Extract the (x, y) coordinate from the center of the cell holding the provided text.  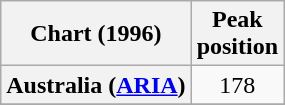
Chart (1996) (96, 34)
Australia (ARIA) (96, 85)
Peakposition (237, 34)
178 (237, 85)
